From the cell containing the given text, extract its center point as (x, y) coordinate. 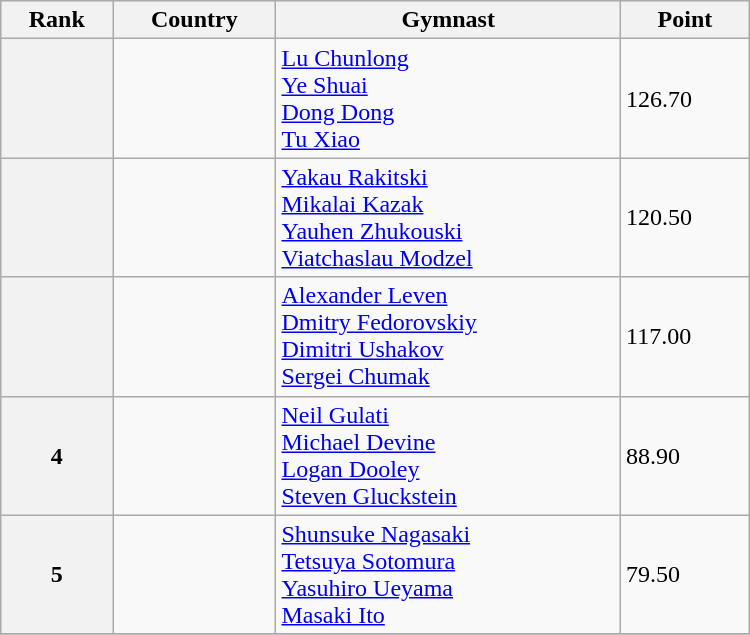
Lu Chunlong Ye Shuai Dong Dong Tu Xiao (448, 98)
Yakau Rakitski Mikalai Kazak Yauhen Zhukouski Viatchaslau Modzel (448, 218)
Shunsuke Nagasaki Tetsuya Sotomura Yasuhiro Ueyama Masaki Ito (448, 574)
Gymnast (448, 20)
Neil Gulati Michael Devine Logan Dooley Steven Gluckstein (448, 456)
88.90 (686, 456)
5 (57, 574)
4 (57, 456)
Point (686, 20)
120.50 (686, 218)
Rank (57, 20)
126.70 (686, 98)
117.00 (686, 336)
Alexander Leven Dmitry Fedorovskiy Dimitri Ushakov Sergei Chumak (448, 336)
79.50 (686, 574)
Country (194, 20)
